Determine the [x, y] coordinate at the center of the cell enclosing the given text.  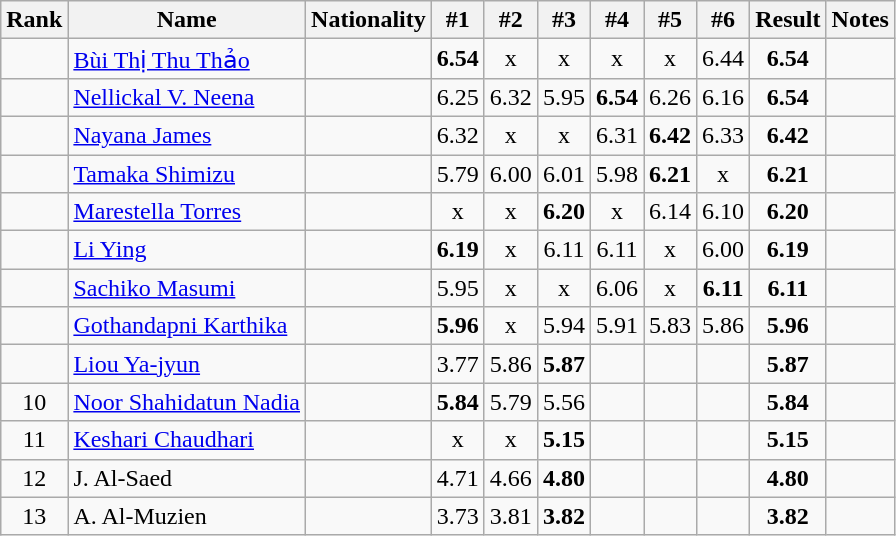
#3 [564, 20]
Nellickal V. Neena [187, 97]
5.94 [564, 326]
J. Al-Saed [187, 478]
6.44 [724, 59]
6.25 [458, 97]
6.26 [670, 97]
4.71 [458, 478]
3.77 [458, 364]
Nayana James [187, 135]
Sachiko Masumi [187, 288]
5.91 [616, 326]
Tamaka Shimizu [187, 173]
6.06 [616, 288]
Marestella Torres [187, 212]
Name [187, 20]
A. Al-Muzien [187, 516]
#6 [724, 20]
#1 [458, 20]
10 [34, 402]
13 [34, 516]
Li Ying [187, 250]
#5 [670, 20]
Gothandapni Karthika [187, 326]
#4 [616, 20]
6.14 [670, 212]
6.33 [724, 135]
Result [788, 20]
11 [34, 440]
Rank [34, 20]
5.98 [616, 173]
5.56 [564, 402]
6.10 [724, 212]
Noor Shahidatun Nadia [187, 402]
6.01 [564, 173]
Liou Ya-jyun [187, 364]
5.83 [670, 326]
3.81 [510, 516]
6.31 [616, 135]
3.73 [458, 516]
Nationality [369, 20]
Bùi Thị Thu Thảo [187, 59]
Notes [860, 20]
4.66 [510, 478]
6.16 [724, 97]
#2 [510, 20]
12 [34, 478]
Keshari Chaudhari [187, 440]
